Return [x, y] of the center of cell containing provided text 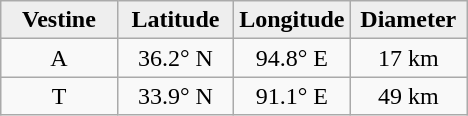
T [59, 96]
Longitude [292, 20]
94.8° E [292, 58]
36.2° N [175, 58]
91.1° E [292, 96]
17 km [408, 58]
33.9° N [175, 96]
49 km [408, 96]
Diameter [408, 20]
Vestine [59, 20]
A [59, 58]
Latitude [175, 20]
